Output the [x, y] coordinate of the center of the cell containing the given text.  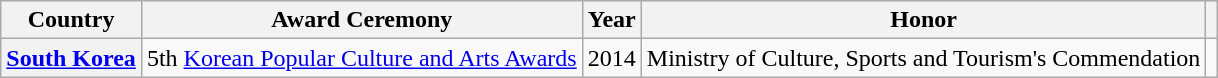
5th Korean Popular Culture and Arts Awards [362, 58]
Year [612, 20]
Country [72, 20]
2014 [612, 58]
Award Ceremony [362, 20]
South Korea [72, 58]
Ministry of Culture, Sports and Tourism's Commendation [924, 58]
Honor [924, 20]
